Identify which cell holds the provided text, then report its (X, Y) central coordinate. 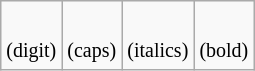
(bold) (224, 36)
(digit) (32, 36)
(caps) (92, 36)
(italics) (158, 36)
